For the text-containing cell, return its midpoint in (x, y) coordinate format. 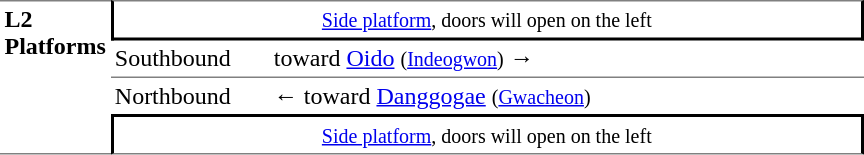
toward Oido (Indeogwon) → (566, 58)
Southbound (190, 58)
← toward Danggogae (Gwacheon) (566, 95)
L2Platforms (55, 77)
Northbound (190, 95)
